Locate the cell with the specified text and output its (X, Y) center coordinate. 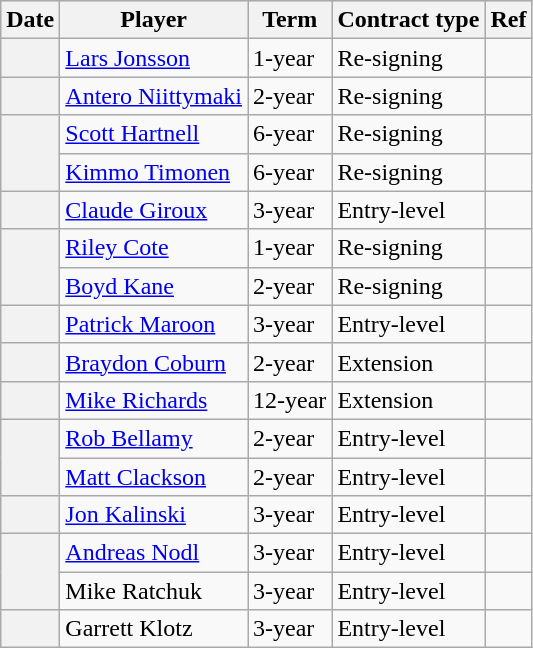
Scott Hartnell (154, 134)
12-year (290, 400)
Riley Cote (154, 248)
Matt Clackson (154, 477)
Boyd Kane (154, 286)
Jon Kalinski (154, 515)
Kimmo Timonen (154, 172)
Contract type (408, 20)
Antero Niittymaki (154, 96)
Braydon Coburn (154, 362)
Lars Jonsson (154, 58)
Claude Giroux (154, 210)
Mike Richards (154, 400)
Garrett Klotz (154, 629)
Ref (508, 20)
Patrick Maroon (154, 324)
Date (30, 20)
Term (290, 20)
Mike Ratchuk (154, 591)
Player (154, 20)
Andreas Nodl (154, 553)
Rob Bellamy (154, 438)
